Search for the cell housing the specified text and yield its (x, y) center coordinate. 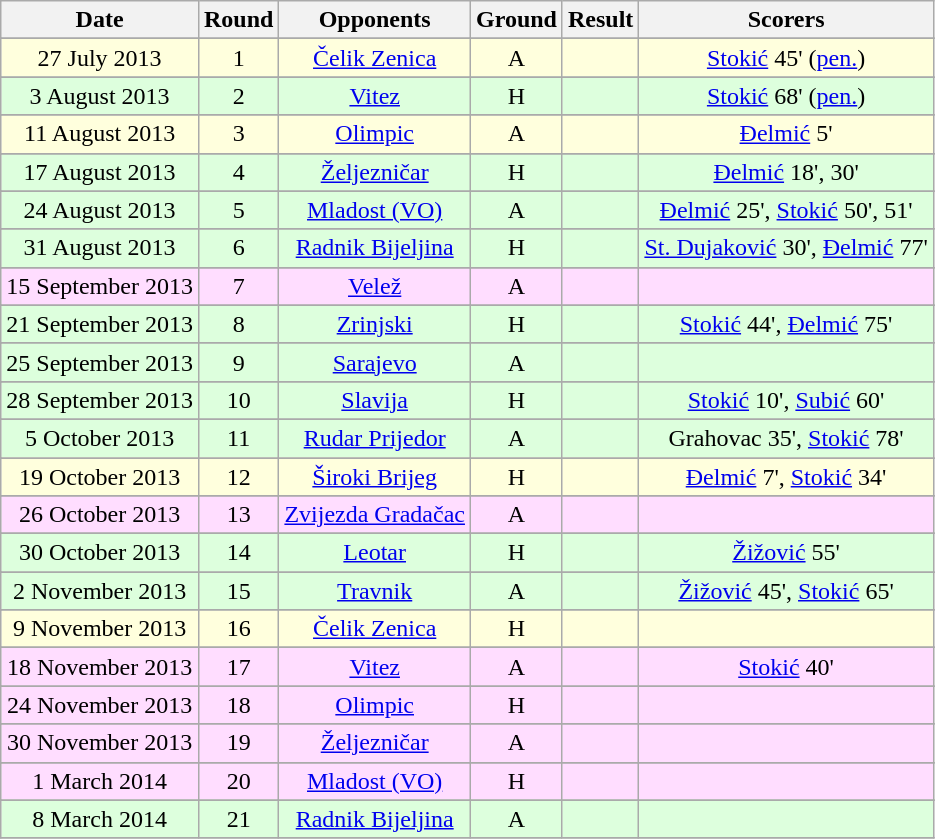
11 (238, 438)
Sarajevo (375, 362)
Travnik (375, 591)
31 August 2013 (100, 248)
3 (238, 134)
8 March 2014 (100, 819)
13 (238, 515)
24 November 2013 (100, 705)
6 (238, 248)
Đelmić 5' (786, 134)
27 July 2013 (100, 58)
19 October 2013 (100, 477)
11 August 2013 (100, 134)
Široki Brijeg (375, 477)
Žižović 55' (786, 553)
Ground (516, 20)
5 October 2013 (100, 438)
Rudar Prijedor (375, 438)
Stokić 10', Subić 60' (786, 400)
Opponents (375, 20)
Grahovac 35', Stokić 78' (786, 438)
Stokić 68' (pen.) (786, 96)
2 (238, 96)
25 September 2013 (100, 362)
Result (600, 20)
16 (238, 629)
2 November 2013 (100, 591)
Date (100, 20)
Đelmić 7', Stokić 34' (786, 477)
12 (238, 477)
Velež (375, 286)
15 September 2013 (100, 286)
20 (238, 781)
1 (238, 58)
30 October 2013 (100, 553)
21 September 2013 (100, 324)
1 March 2014 (100, 781)
Stokić 40' (786, 667)
24 August 2013 (100, 210)
7 (238, 286)
10 (238, 400)
8 (238, 324)
Đelmić 25', Stokić 50', 51' (786, 210)
Zvijezda Gradačac (375, 515)
Scorers (786, 20)
30 November 2013 (100, 743)
15 (238, 591)
26 October 2013 (100, 515)
St. Dujaković 30', Đelmić 77' (786, 248)
3 August 2013 (100, 96)
9 November 2013 (100, 629)
21 (238, 819)
18 November 2013 (100, 667)
17 (238, 667)
Slavija (375, 400)
18 (238, 705)
Stokić 44', Đelmić 75' (786, 324)
Zrinjski (375, 324)
Đelmić 18', 30' (786, 172)
Leotar (375, 553)
14 (238, 553)
17 August 2013 (100, 172)
Round (238, 20)
19 (238, 743)
5 (238, 210)
9 (238, 362)
4 (238, 172)
28 September 2013 (100, 400)
Stokić 45' (pen.) (786, 58)
Žižović 45', Stokić 65' (786, 591)
